Extract the (x, y) coordinate from the center of the cell holding the provided text.  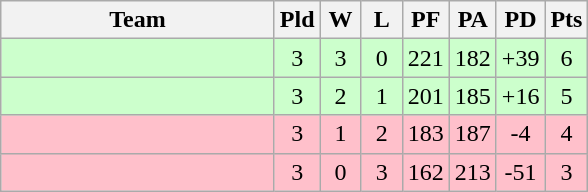
+16 (520, 96)
Pld (297, 20)
183 (426, 134)
L (382, 20)
Team (138, 20)
6 (566, 58)
185 (472, 96)
213 (472, 172)
PF (426, 20)
PD (520, 20)
5 (566, 96)
+39 (520, 58)
221 (426, 58)
-51 (520, 172)
PA (472, 20)
162 (426, 172)
187 (472, 134)
Pts (566, 20)
182 (472, 58)
W (340, 20)
-4 (520, 134)
4 (566, 134)
201 (426, 96)
